Capture the cell that displays the provided text and extract its [X, Y] central coordinate. 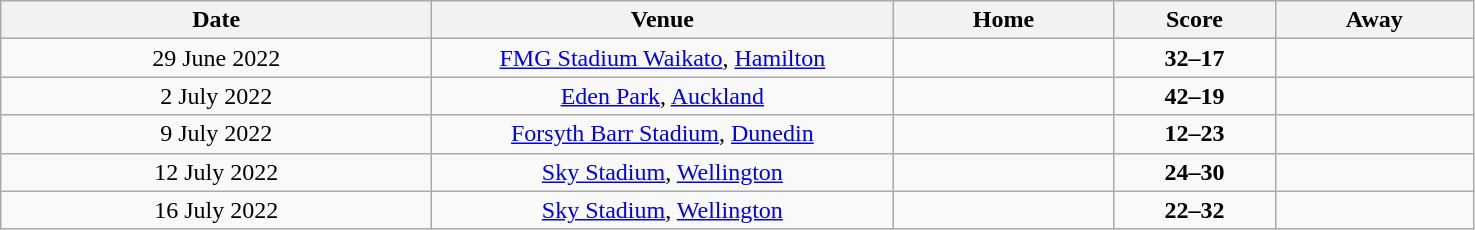
Venue [662, 20]
2 July 2022 [216, 96]
FMG Stadium Waikato, Hamilton [662, 58]
42–19 [1194, 96]
16 July 2022 [216, 210]
Home [1004, 20]
12–23 [1194, 134]
22–32 [1194, 210]
29 June 2022 [216, 58]
Away [1374, 20]
32–17 [1194, 58]
9 July 2022 [216, 134]
Forsyth Barr Stadium, Dunedin [662, 134]
Eden Park, Auckland [662, 96]
Date [216, 20]
Score [1194, 20]
24–30 [1194, 172]
12 July 2022 [216, 172]
